Return the [X, Y] coordinate for the center point of the cell that contains the specified text.  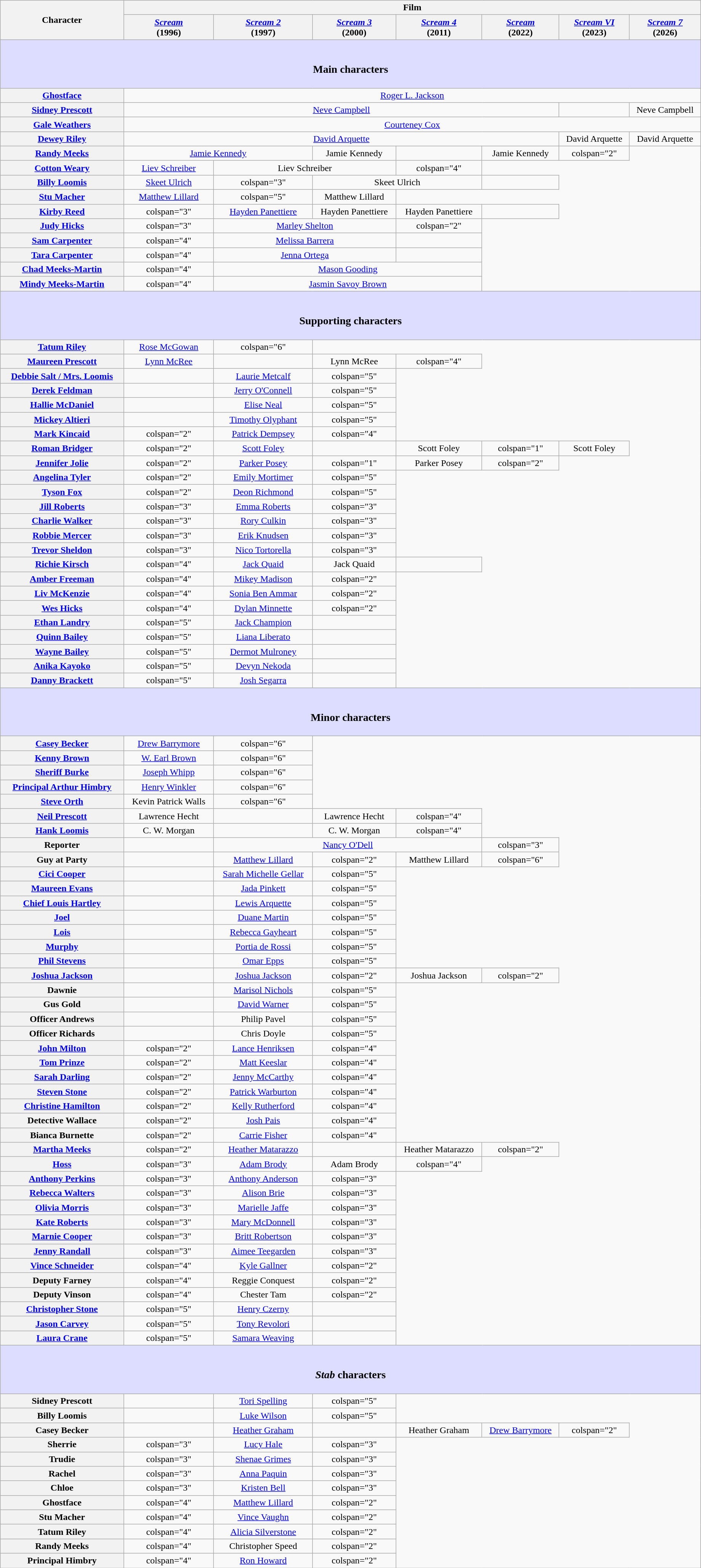
Nico Tortorella [263, 550]
Dewey Riley [62, 139]
Quinn Bailey [62, 637]
Robbie Mercer [62, 535]
Roman Bridger [62, 448]
Stab characters [351, 1369]
Kenny Brown [62, 758]
Hank Loomis [62, 830]
Scream 4(2011) [439, 27]
Jasmin Savoy Brown [348, 284]
Joel [62, 918]
Josh Segarra [263, 681]
Christopher Speed [263, 1546]
Emma Roberts [263, 506]
Marley Shelton [305, 226]
Jack Champion [263, 622]
Amber Freeman [62, 579]
Murphy [62, 947]
Cotton Weary [62, 168]
Jenna Ortega [305, 255]
Mikey Madison [263, 579]
Film [412, 8]
Erik Knudsen [263, 535]
Olivia Morris [62, 1208]
Judy Hicks [62, 226]
Sarah Michelle Gellar [263, 874]
Chief Louis Hartley [62, 903]
Mickey Altieri [62, 420]
Anthony Perkins [62, 1179]
Hallie McDaniel [62, 405]
Rebecca Walters [62, 1193]
Alicia Silverstone [263, 1531]
Tyson Fox [62, 492]
Liana Liberato [263, 637]
Sherrie [62, 1445]
Hoss [62, 1164]
Alison Brie [263, 1193]
Maureen Prescott [62, 361]
Dawnie [62, 990]
Vince Schneider [62, 1265]
Mason Gooding [348, 269]
Gus Gold [62, 1004]
Tara Carpenter [62, 255]
Jenny Randall [62, 1251]
Minor characters [351, 712]
Kelly Rutherford [263, 1106]
Vince Vaughn [263, 1517]
Trudie [62, 1459]
Nancy O'Dell [348, 845]
Principal Arthur Himbry [62, 787]
Matt Keeslar [263, 1062]
Lewis Arquette [263, 903]
Liv McKenzie [62, 593]
Cici Cooper [62, 874]
Jill Roberts [62, 506]
Richie Kirsch [62, 564]
Britt Robertson [263, 1236]
Laurie Metcalf [263, 376]
Henry Winkler [168, 787]
Scream(2022) [521, 27]
Supporting characters [351, 316]
Deputy Vinson [62, 1294]
Samara Weaving [263, 1338]
Luke Wilson [263, 1416]
Courteney Cox [412, 124]
Rachel [62, 1474]
Kristen Bell [263, 1488]
Guy at Party [62, 859]
Rose McGowan [168, 347]
Phil Stevens [62, 961]
Sarah Darling [62, 1077]
Kate Roberts [62, 1222]
Patrick Dempsey [263, 434]
Devyn Nekoda [263, 666]
Chad Meeks-Martin [62, 269]
Aimee Teegarden [263, 1251]
Jason Carvey [62, 1323]
Scream 7(2026) [665, 27]
Mark Kincaid [62, 434]
Marielle Jaffe [263, 1208]
Scream VI(2023) [594, 27]
Wayne Bailey [62, 651]
Ethan Landry [62, 622]
Chloe [62, 1488]
Jenny McCarthy [263, 1077]
W. Earl Brown [168, 758]
Wes Hicks [62, 608]
Danny Brackett [62, 681]
Sonia Ben Ammar [263, 593]
Charlie Walker [62, 521]
Christopher Stone [62, 1309]
Gale Weathers [62, 124]
Main characters [351, 64]
Scream 2(1997) [263, 27]
Principal Himbry [62, 1560]
Reporter [62, 845]
Duane Martin [263, 918]
Lucy Hale [263, 1445]
Scream 3(2000) [354, 27]
Dermot Mulroney [263, 651]
Chester Tam [263, 1294]
Shenae Grimes [263, 1459]
Debbie Salt / Mrs. Loomis [62, 376]
Joseph Whipp [168, 772]
Jennifer Jolie [62, 463]
Steven Stone [62, 1091]
Kyle Gallner [263, 1265]
Marnie Cooper [62, 1236]
Jada Pinkett [263, 889]
Steve Orth [62, 801]
Timothy Olyphant [263, 420]
Portia de Rossi [263, 947]
Bianca Burnette [62, 1135]
Anna Paquin [263, 1474]
Anthony Anderson [263, 1179]
Melissa Barrera [305, 240]
Rory Culkin [263, 521]
Deputy Farney [62, 1280]
Josh Pais [263, 1121]
Roger L. Jackson [412, 95]
Angelina Tyler [62, 477]
Patrick Warburton [263, 1091]
Elise Neal [263, 405]
Dylan Minnette [263, 608]
Rebecca Gayheart [263, 932]
Mary McDonnell [263, 1222]
Anika Kayoko [62, 666]
Derek Feldman [62, 390]
Chris Doyle [263, 1033]
Lance Henriksen [263, 1048]
Tori Spelling [263, 1401]
Tom Prinze [62, 1062]
Laura Crane [62, 1338]
Philip Pavel [263, 1019]
Character [62, 20]
David Warner [263, 1004]
Carrie Fisher [263, 1135]
Deon Richmond [263, 492]
Scream(1996) [168, 27]
Mindy Meeks-Martin [62, 284]
Kirby Reed [62, 211]
John Milton [62, 1048]
Officer Richards [62, 1033]
Tony Revolori [263, 1323]
Emily Mortimer [263, 477]
Trevor Sheldon [62, 550]
Christine Hamilton [62, 1106]
Ron Howard [263, 1560]
Martha Meeks [62, 1150]
Lois [62, 932]
Marisol Nichols [263, 990]
Reggie Conquest [263, 1280]
Kevin Patrick Walls [168, 801]
Detective Wallace [62, 1121]
Officer Andrews [62, 1019]
Sheriff Burke [62, 772]
Sam Carpenter [62, 240]
Neil Prescott [62, 816]
Maureen Evans [62, 889]
Henry Czerny [263, 1309]
Jerry O'Connell [263, 390]
Omar Epps [263, 961]
